Provide the [X, Y] coordinate of the cell's center where the given text is located.  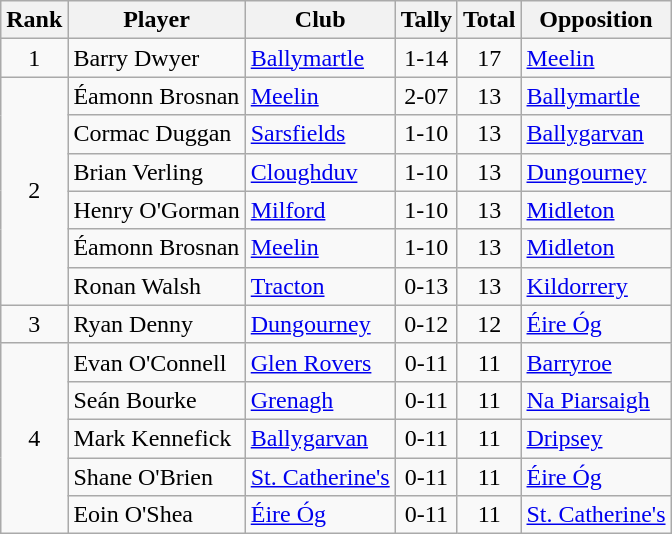
Seán Bourke [156, 400]
Glen Rovers [320, 362]
Grenagh [320, 400]
Eoin O'Shea [156, 515]
1 [34, 58]
Tracton [320, 286]
Player [156, 20]
Brian Verling [156, 172]
Opposition [596, 20]
12 [489, 324]
3 [34, 324]
Dripsey [596, 438]
2 [34, 191]
Club [320, 20]
2-07 [426, 96]
Rank [34, 20]
0-12 [426, 324]
Tally [426, 20]
Evan O'Connell [156, 362]
17 [489, 58]
Na Piarsaigh [596, 400]
4 [34, 438]
Shane O'Brien [156, 477]
Ryan Denny [156, 324]
0-13 [426, 286]
Sarsfields [320, 134]
Total [489, 20]
Barryroe [596, 362]
Mark Kennefick [156, 438]
Cormac Duggan [156, 134]
Cloughduv [320, 172]
Kildorrery [596, 286]
Barry Dwyer [156, 58]
Henry O'Gorman [156, 210]
Milford [320, 210]
Ronan Walsh [156, 286]
1-14 [426, 58]
